Search for the cell housing the specified text and yield its [X, Y] center coordinate. 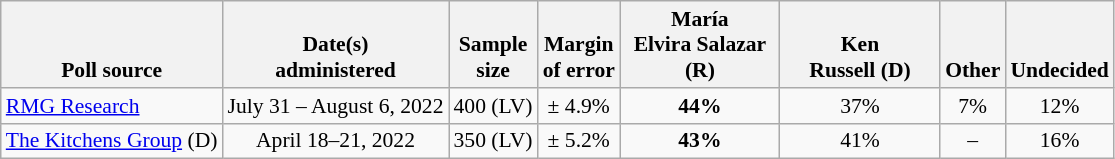
± 4.9% [579, 106]
16% [1059, 141]
Poll source [112, 44]
43% [700, 141]
Undecided [1059, 44]
KenRussell (D) [860, 44]
37% [860, 106]
± 5.2% [579, 141]
7% [972, 106]
The Kitchens Group (D) [112, 141]
MaríaElvira Salazar (R) [700, 44]
Date(s)administered [335, 44]
July 31 – August 6, 2022 [335, 106]
41% [860, 141]
Samplesize [492, 44]
RMG Research [112, 106]
April 18–21, 2022 [335, 141]
– [972, 141]
Marginof error [579, 44]
12% [1059, 106]
400 (LV) [492, 106]
44% [700, 106]
350 (LV) [492, 141]
Other [972, 44]
